Identify which cell holds the provided text, then report its (X, Y) central coordinate. 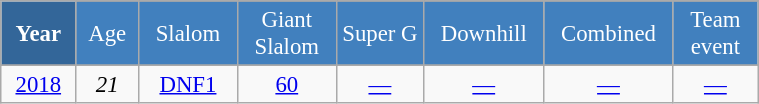
Super G (380, 34)
GiantSlalom (286, 34)
Age (108, 34)
Team event (716, 34)
Year (38, 34)
2018 (38, 85)
60 (286, 85)
21 (108, 85)
Downhill (484, 34)
DNF1 (188, 85)
Slalom (188, 34)
Combined (608, 34)
